Find where the given text appears and provide that cell's center as [X, Y] coordinate. 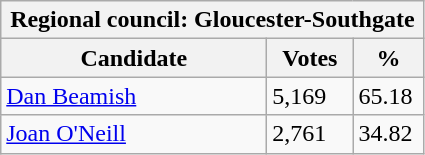
2,761 [310, 134]
% [388, 58]
5,169 [310, 96]
Dan Beamish [134, 96]
Joan O'Neill [134, 134]
Candidate [134, 58]
Votes [310, 58]
Regional council: Gloucester-Southgate [212, 20]
65.18 [388, 96]
34.82 [388, 134]
